Search for the cell housing the specified text and yield its [X, Y] center coordinate. 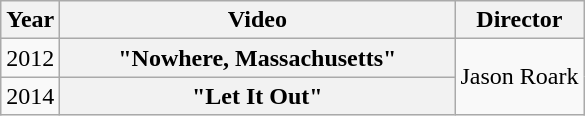
Year [30, 20]
Jason Roark [520, 77]
Video [258, 20]
2012 [30, 58]
2014 [30, 96]
"Nowhere, Massachusetts" [258, 58]
"Let It Out" [258, 96]
Director [520, 20]
